Capture the cell that displays the provided text and extract its [X, Y] central coordinate. 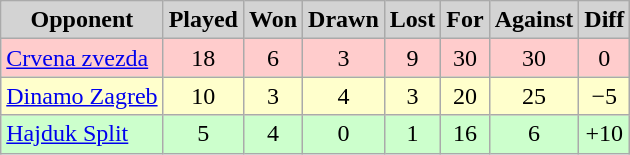
For [465, 20]
−5 [604, 96]
9 [412, 58]
Hajduk Split [82, 134]
1 [412, 134]
Lost [412, 20]
25 [534, 96]
Dinamo Zagreb [82, 96]
20 [465, 96]
5 [203, 134]
Played [203, 20]
16 [465, 134]
Drawn [344, 20]
Crvena zvezda [82, 58]
+10 [604, 134]
10 [203, 96]
Opponent [82, 20]
18 [203, 58]
Won [272, 20]
Diff [604, 20]
Against [534, 20]
